Extract the (x, y) coordinate from the center of the cell holding the provided text.  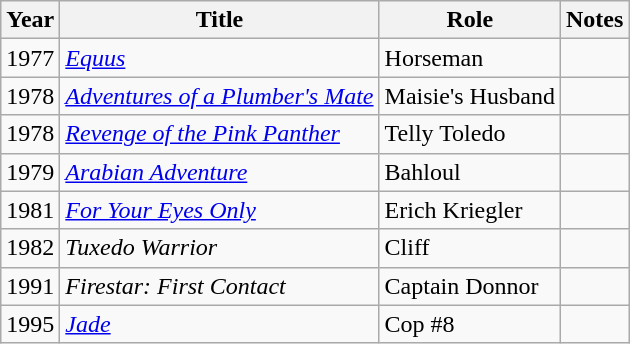
Bahloul (470, 172)
Captain Donnor (470, 286)
Tuxedo Warrior (220, 248)
1995 (30, 324)
Firestar: First Contact (220, 286)
1981 (30, 210)
Erich Kriegler (470, 210)
Horseman (470, 58)
Arabian Adventure (220, 172)
Year (30, 20)
Revenge of the Pink Panther (220, 134)
1979 (30, 172)
1982 (30, 248)
1991 (30, 286)
For Your Eyes Only (220, 210)
Jade (220, 324)
Telly Toledo (470, 134)
Equus (220, 58)
Cliff (470, 248)
1977 (30, 58)
Role (470, 20)
Adventures of a Plumber's Mate (220, 96)
Notes (594, 20)
Title (220, 20)
Maisie's Husband (470, 96)
Cop #8 (470, 324)
